Find where the given text appears and provide that cell's center as (X, Y) coordinate. 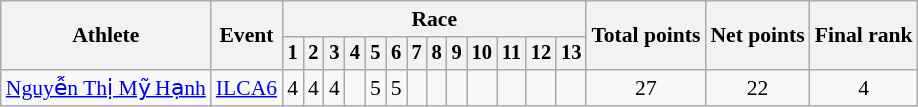
3 (334, 54)
22 (757, 88)
12 (541, 54)
9 (457, 54)
Total points (646, 36)
Athlete (106, 36)
Final rank (864, 36)
Net points (757, 36)
Nguyễn Thị Mỹ Hạnh (106, 88)
2 (314, 54)
ILCA6 (246, 88)
Event (246, 36)
1 (292, 54)
6 (396, 54)
7 (417, 54)
11 (512, 54)
10 (482, 54)
8 (437, 54)
Race (434, 19)
13 (571, 54)
27 (646, 88)
